Capture the cell that displays the provided text and extract its (x, y) central coordinate. 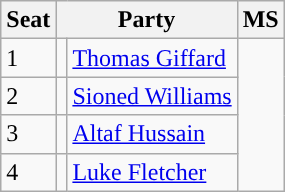
1 (28, 58)
3 (28, 134)
Thomas Giffard (152, 58)
MS (260, 20)
Party (146, 20)
2 (28, 96)
Sioned Williams (152, 96)
Altaf Hussain (152, 134)
4 (28, 172)
Luke Fletcher (152, 172)
Seat (28, 20)
